Provide the (x, y) coordinate of the cell's center where the given text is located.  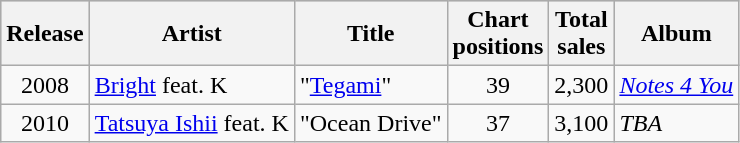
39 (498, 85)
"Ocean Drive" (370, 123)
Album (676, 34)
Tatsuya Ishii feat. K (192, 123)
Chartpositions (498, 34)
TBA (676, 123)
Release (45, 34)
"Tegami" (370, 85)
Totalsales (582, 34)
2,300 (582, 85)
Title (370, 34)
Artist (192, 34)
2010 (45, 123)
2008 (45, 85)
Notes 4 You (676, 85)
37 (498, 123)
3,100 (582, 123)
Bright feat. K (192, 85)
